Pinpoint the cell where the given text exists, returning its [x, y] midpoint coordinate. 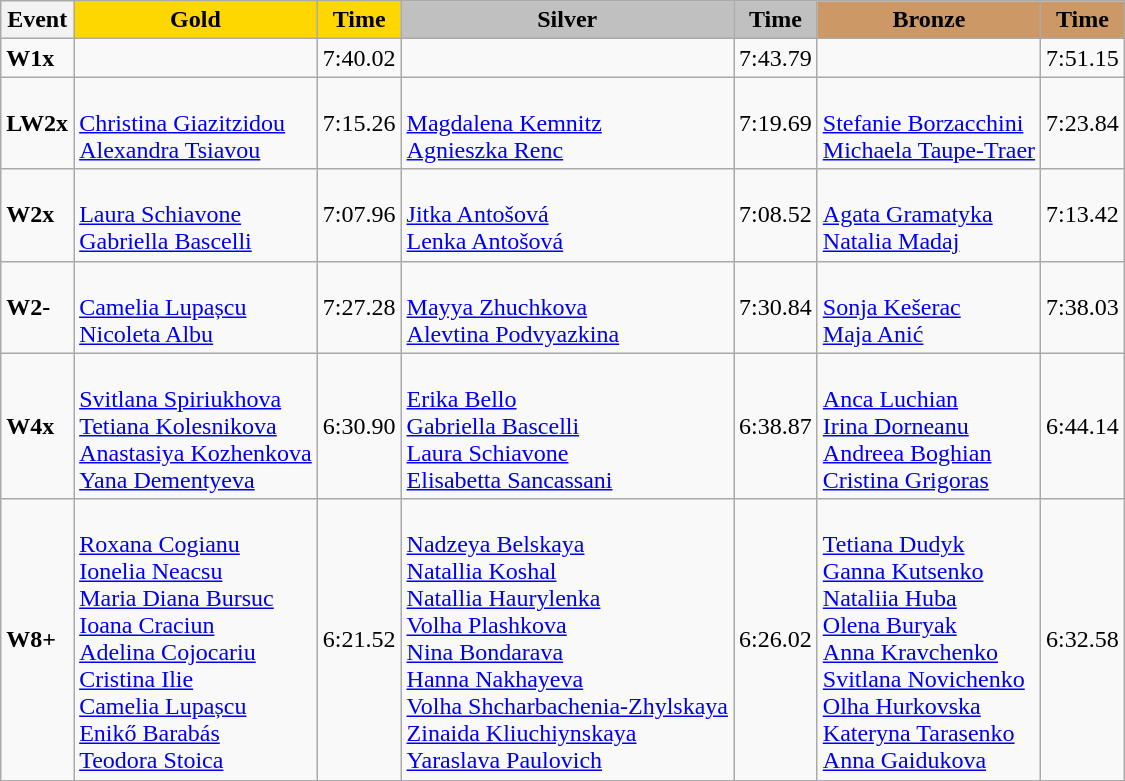
W4x [38, 426]
Christina Giazitzidou Alexandra Tsiavou [196, 123]
Agata Gramatyka Natalia Madaj [928, 215]
7:23.84 [1083, 123]
7:13.42 [1083, 215]
7:27.28 [359, 307]
Tetiana Dudyk Ganna Kutsenko Nataliia Huba Olena Buryak Anna Kravchenko Svitlana Novichenko Olha Hurkovska Kateryna Tarasenko Anna Gaidukova [928, 640]
W8+ [38, 640]
7:19.69 [776, 123]
Gold [196, 20]
Silver [568, 20]
6:21.52 [359, 640]
Anca Luchian Irina Dorneanu Andreea Boghian Cristina Grigoras [928, 426]
LW2x [38, 123]
Laura Schiavone Gabriella Bascelli [196, 215]
7:07.96 [359, 215]
7:43.79 [776, 58]
Jitka Antošová Lenka Antošová [568, 215]
Event [38, 20]
Svitlana Spiriukhova Tetiana Kolesnikova Anastasiya Kozhenkova Yana Dementyeva [196, 426]
7:30.84 [776, 307]
6:32.58 [1083, 640]
W2x [38, 215]
7:38.03 [1083, 307]
Camelia Lupașcu Nicoleta Albu [196, 307]
6:38.87 [776, 426]
7:51.15 [1083, 58]
6:30.90 [359, 426]
Stefanie Borzacchini Michaela Taupe-Traer [928, 123]
W2- [38, 307]
Sonja Kešerac Maja Anić [928, 307]
7:15.26 [359, 123]
W1x [38, 58]
Roxana Cogianu Ionelia Neacsu Maria Diana Bursuc Ioana Craciun Adelina Cojocariu Cristina Ilie Camelia Lupașcu Enikő Barabás Teodora Stoica [196, 640]
Erika Bello Gabriella Bascelli Laura Schiavone Elisabetta Sancassani [568, 426]
6:44.14 [1083, 426]
7:40.02 [359, 58]
6:26.02 [776, 640]
Mayya Zhuchkova Alevtina Podvyazkina [568, 307]
7:08.52 [776, 215]
Bronze [928, 20]
Magdalena Kemnitz Agnieszka Renc [568, 123]
